Detect which cell encompasses the target text, then output its [X, Y] center coordinate. 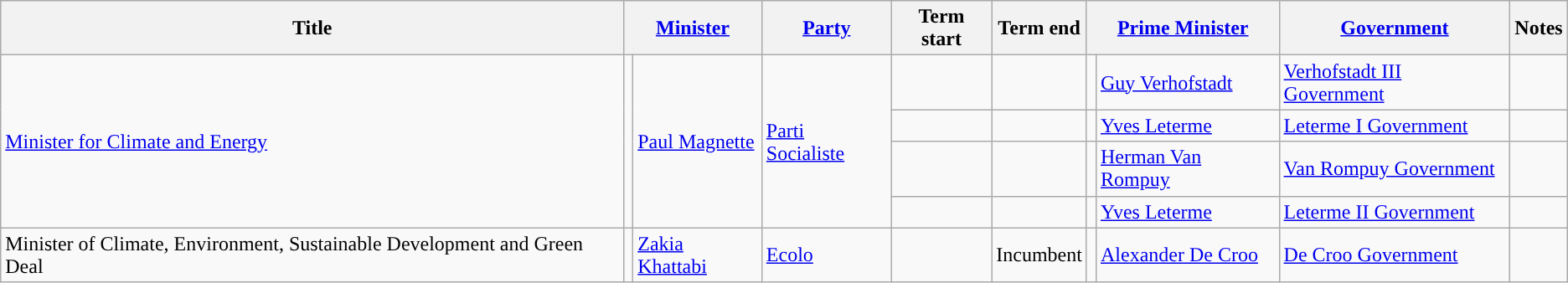
Paul Magnette [698, 141]
Government [1395, 28]
Ecolo [826, 255]
Leterme I Government [1395, 126]
Leterme II Government [1395, 212]
Term end [1039, 28]
Notes [1539, 28]
Title [312, 28]
Term start [941, 28]
Minister [694, 28]
Herman Van Rompuy [1188, 169]
Van Rompuy Government [1395, 169]
Minister of Climate, Environment, Sustainable Development and Green Deal [312, 255]
De Croo Government [1395, 255]
Zakia Khattabi [698, 255]
Guy Verhofstadt [1188, 82]
Party [826, 28]
Parti Socialiste [826, 141]
Verhofstadt III Government [1395, 82]
Prime Minister [1183, 28]
Minister for Climate and Energy [312, 141]
Incumbent [1039, 255]
Alexander De Croo [1188, 255]
